Identify which cell holds the provided text, then report its (x, y) central coordinate. 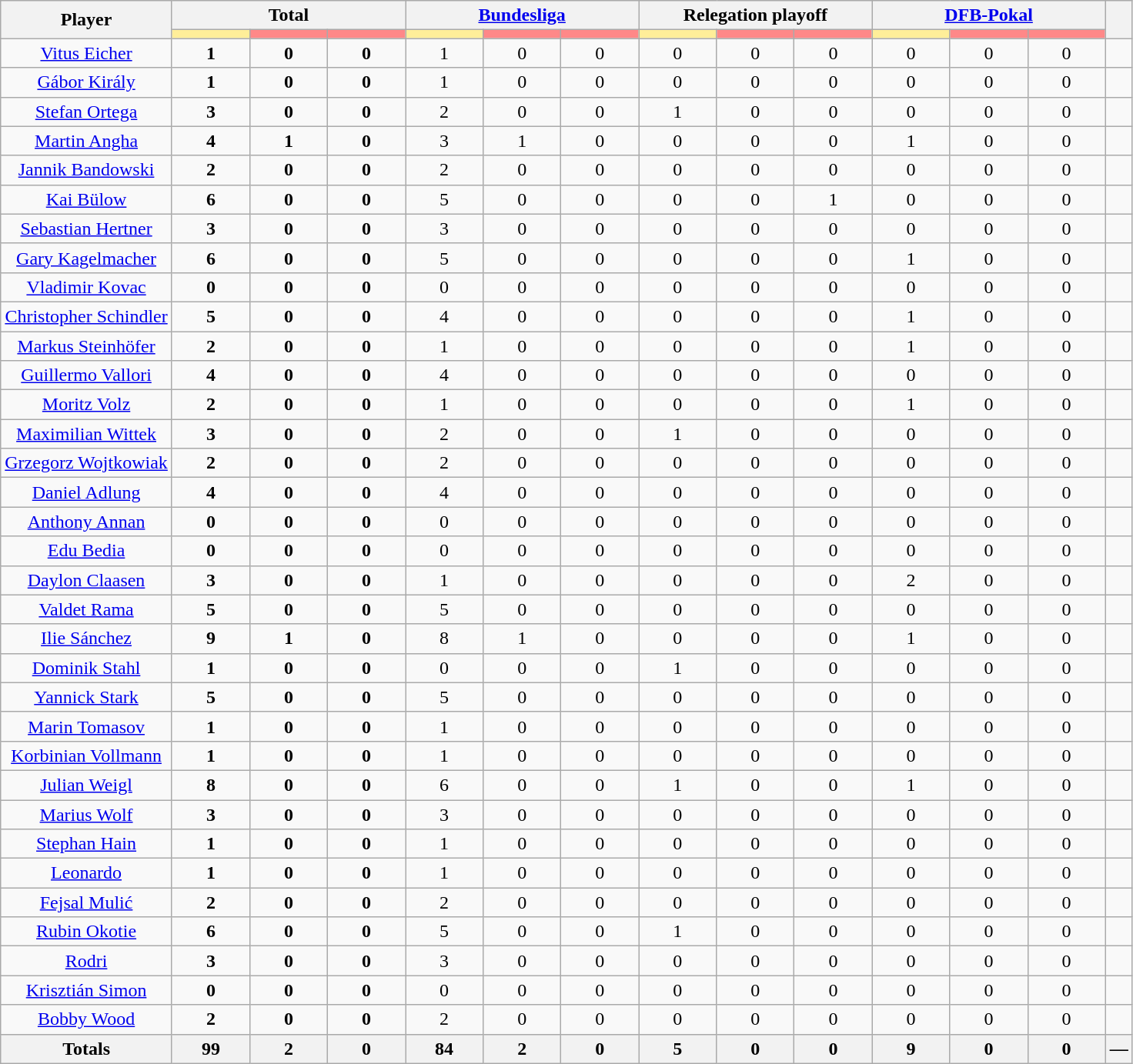
Stefan Ortega (86, 112)
Bobby Wood (86, 1019)
Marin Tomasov (86, 726)
84 (445, 1049)
99 (211, 1049)
Valdet Rama (86, 609)
Ilie Sánchez (86, 639)
Gary Kagelmacher (86, 258)
Bundesliga (522, 15)
Vitus Eicher (86, 53)
Totals (86, 1049)
Daniel Adlung (86, 492)
DFB-Pokal (988, 15)
Jannik Bandowski (86, 170)
Relegation playoff (756, 15)
Stephan Hain (86, 844)
Julian Weigl (86, 785)
Korbinian Vollmann (86, 755)
Moritz Volz (86, 405)
Krisztián Simon (86, 990)
Markus Steinhöfer (86, 345)
Marius Wolf (86, 815)
Vladimir Kovac (86, 287)
Leonardo (86, 873)
Sebastian Hertner (86, 228)
Fejsal Mulić (86, 902)
Anthony Annan (86, 522)
Gábor Király (86, 82)
Rodri (86, 961)
Christopher Schindler (86, 316)
Grzegorz Wojtkowiak (86, 463)
Dominik Stahl (86, 668)
Rubin Okotie (86, 932)
Guillermo Vallori (86, 375)
— (1119, 1049)
Edu Bedia (86, 551)
Maximilian Wittek (86, 434)
Yannick Stark (86, 697)
Daylon Claasen (86, 580)
Martin Angha (86, 141)
Total (288, 15)
Kai Bülow (86, 199)
Player (86, 20)
